Scan for the cell matching the given text and deliver its [x, y] coordinate at center. 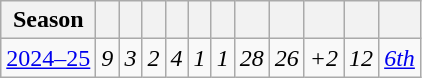
+2 [324, 58]
9 [108, 58]
12 [362, 58]
26 [286, 58]
28 [252, 58]
4 [176, 58]
2024–25 [48, 58]
2 [154, 58]
Season [48, 20]
3 [130, 58]
6th [400, 58]
